From the cell containing the given text, extract its center point as [x, y] coordinate. 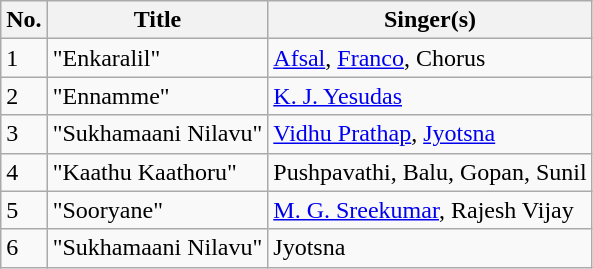
K. J. Yesudas [430, 96]
5 [24, 210]
No. [24, 20]
2 [24, 96]
"Ennamme" [158, 96]
Jyotsna [430, 248]
Singer(s) [430, 20]
Pushpavathi, Balu, Gopan, Sunil [430, 172]
Vidhu Prathap, Jyotsna [430, 134]
Afsal, Franco, Chorus [430, 58]
6 [24, 248]
4 [24, 172]
"Sooryane" [158, 210]
Title [158, 20]
"Kaathu Kaathoru" [158, 172]
"Enkaralil" [158, 58]
3 [24, 134]
M. G. Sreekumar, Rajesh Vijay [430, 210]
1 [24, 58]
